Pinpoint the cell where the given text exists, returning its [x, y] midpoint coordinate. 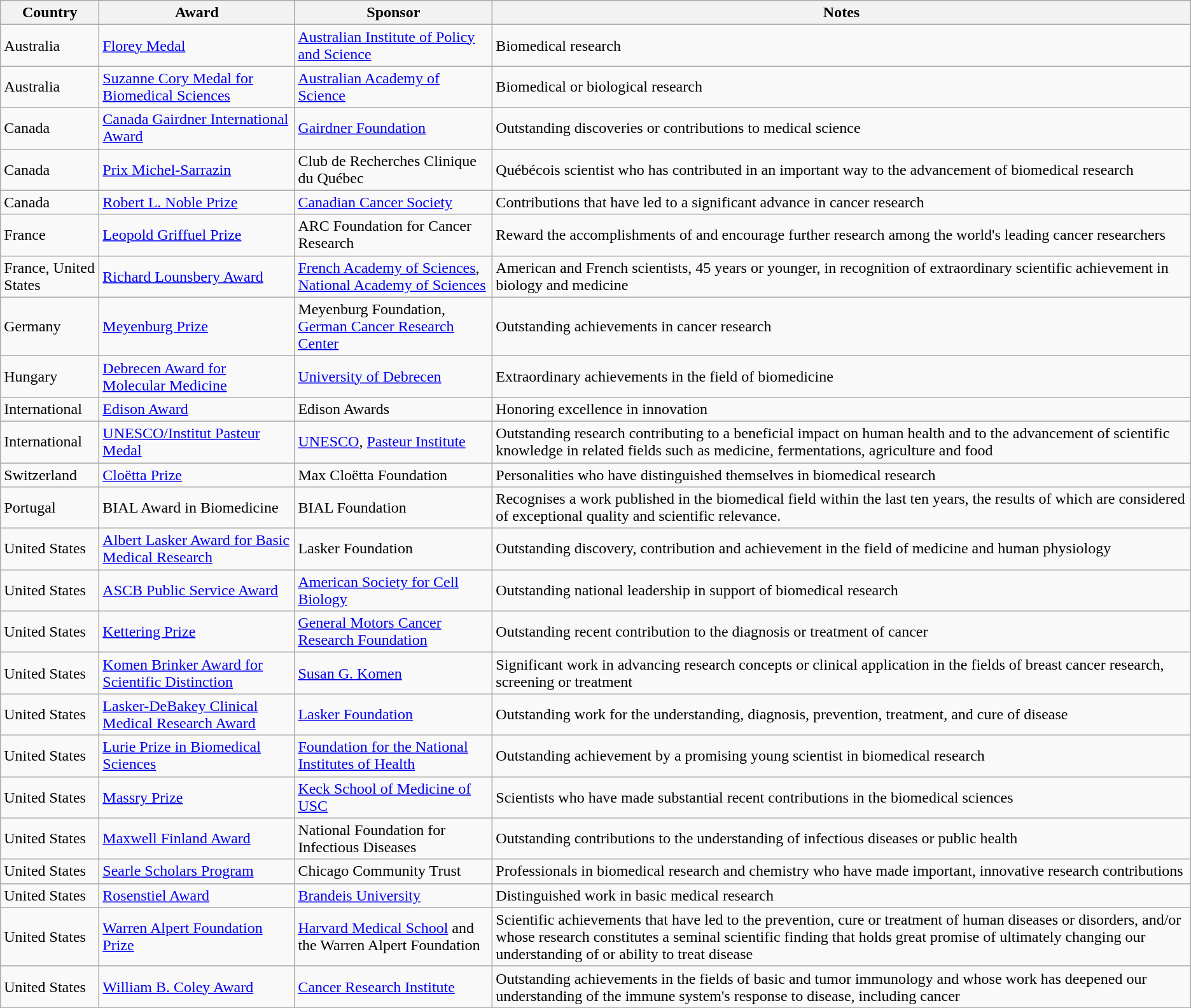
ASCB Public Service Award [197, 590]
Portugal [50, 507]
Edison Awards [393, 409]
Debrecen Award for Molecular Medicine [197, 376]
Searle Scholars Program [197, 871]
Germany [50, 326]
Komen Brinker Award for Scientific Distinction [197, 673]
Suzanne Cory Medal for Biomedical Sciences [197, 86]
Outstanding national leadership in support of biomedical research [841, 590]
Robert L. Noble Prize [197, 202]
Susan G. Komen [393, 673]
Reward the accomplishments of and encourage further research among the world's leading cancer researchers [841, 235]
Canada Gairdner International Award [197, 128]
Cloëtta Prize [197, 475]
Australian Academy of Science [393, 86]
Hungary [50, 376]
Edison Award [197, 409]
Meyenburg Foundation, German Cancer Research Center [393, 326]
Professionals in biomedical research and chemistry who have made important, innovative research contributions [841, 871]
Warren Alpert Foundation Prize [197, 937]
Gairdner Foundation [393, 128]
Switzerland [50, 475]
Outstanding discoveries or contributions to medical science [841, 128]
UNESCO, Pasteur Institute [393, 441]
Extraordinary achievements in the field of biomedicine [841, 376]
Massry Prize [197, 797]
Cancer Research Institute [393, 987]
France, United States [50, 276]
ARC Foundation for Cancer Research [393, 235]
French Academy of Sciences, National Academy of Sciences [393, 276]
Florey Medal [197, 46]
Lurie Prize in Biomedical Sciences [197, 756]
Award [197, 13]
University of Debrecen [393, 376]
Outstanding achievements in cancer research [841, 326]
Keck School of Medicine of USC [393, 797]
Biomedical or biological research [841, 86]
BIAL Foundation [393, 507]
Albert Lasker Award for Basic Medical Research [197, 549]
Biomedical research [841, 46]
Brandeis University [393, 895]
Personalities who have distinguished themselves in biomedical research [841, 475]
General Motors Cancer Research Foundation [393, 632]
Lasker-DeBakey Clinical Medical Research Award [197, 715]
Honoring excellence in innovation [841, 409]
Meyenburg Prize [197, 326]
Outstanding achievement by a promising young scientist in biomedical research [841, 756]
Harvard Medical School and the Warren Alpert Foundation [393, 937]
Maxwell Finland Award [197, 838]
Significant work in advancing research concepts or clinical application in the fields of breast cancer research, screening or treatment [841, 673]
Foundation for the National Institutes of Health [393, 756]
Max Cloëtta Foundation [393, 475]
Richard Lounsbery Award [197, 276]
Notes [841, 13]
Scientists who have made substantial recent contributions in the biomedical sciences [841, 797]
Chicago Community Trust [393, 871]
William B. Coley Award [197, 987]
Outstanding recent contribution to the diagnosis or treatment of cancer [841, 632]
Kettering Prize [197, 632]
American Society for Cell Biology [393, 590]
Outstanding work for the understanding, diagnosis, prevention, treatment, and cure of disease [841, 715]
Outstanding discovery, contribution and achievement in the field of medicine and human physiology [841, 549]
Rosenstiel Award [197, 895]
American and French scientists, 45 years or younger, in recognition of extraordinary scientific achievement in biology and medicine [841, 276]
Australian Institute of Policy and Science [393, 46]
Québécois scientist who has contributed in an important way to the advancement of biomedical research [841, 169]
Distinguished work in basic medical research [841, 895]
Contributions that have led to a significant advance in cancer research [841, 202]
Club de Recherches Clinique du Québec [393, 169]
Country [50, 13]
BIAL Award in Biomedicine [197, 507]
Sponsor [393, 13]
UNESCO/Institut Pasteur Medal [197, 441]
France [50, 235]
Canadian Cancer Society [393, 202]
Prix Michel-Sarrazin [197, 169]
Outstanding contributions to the understanding of infectious diseases or public health [841, 838]
Leopold Griffuel Prize [197, 235]
National Foundation for Infectious Diseases [393, 838]
